Search for the cell housing the specified text and yield its [X, Y] center coordinate. 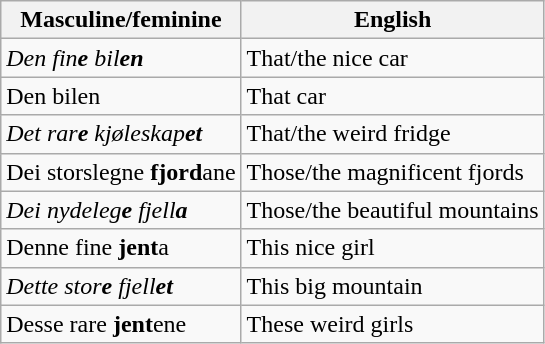
Those/the beautiful mountains [392, 210]
Den bilen [121, 96]
Those/the magnificent fjords [392, 172]
Dei nydelege fjella [121, 210]
That car [392, 96]
Denne fine jenta [121, 248]
That/the nice car [392, 58]
Det rare kjøleskapet [121, 134]
Desse rare jentene [121, 324]
Masculine/feminine [121, 20]
This nice girl [392, 248]
That/the weird fridge [392, 134]
These weird girls [392, 324]
This big mountain [392, 286]
English [392, 20]
Dei storslegne fjordane [121, 172]
Dette store fjellet [121, 286]
Den fine bilen [121, 58]
